Return (x, y) of the center of cell containing provided text 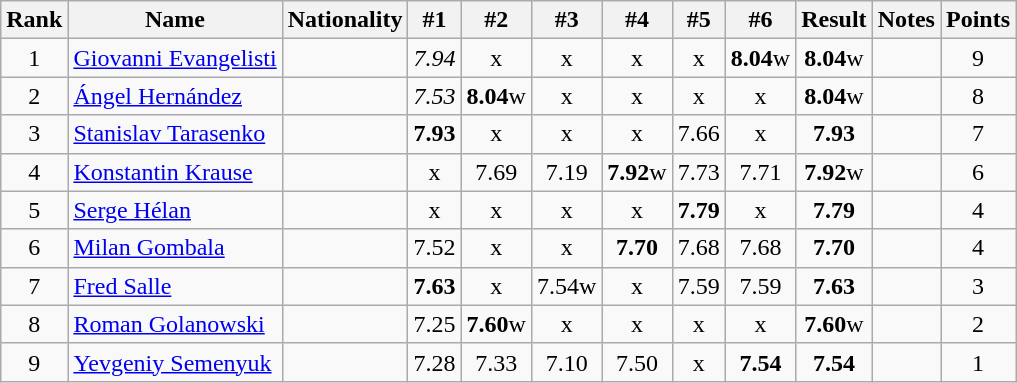
7.28 (434, 362)
Yevgeniy Semenyuk (175, 362)
Konstantin Krause (175, 172)
7.69 (496, 172)
Result (834, 20)
7.73 (698, 172)
Serge Hélan (175, 210)
Roman Golanowski (175, 324)
7.94 (434, 58)
Milan Gombala (175, 248)
#4 (637, 20)
7.33 (496, 362)
#5 (698, 20)
7.52 (434, 248)
Notes (906, 20)
#6 (760, 20)
7.25 (434, 324)
Stanislav Tarasenko (175, 134)
Points (978, 20)
7.19 (566, 172)
Giovanni Evangelisti (175, 58)
#2 (496, 20)
7.66 (698, 134)
#3 (566, 20)
Nationality (345, 20)
5 (34, 210)
7.53 (434, 96)
Fred Salle (175, 286)
7.50 (637, 362)
7.54w (566, 286)
Name (175, 20)
Ángel Hernández (175, 96)
Rank (34, 20)
#1 (434, 20)
7.10 (566, 362)
7.71 (760, 172)
